Locate the cell with the specified text and output its (X, Y) center coordinate. 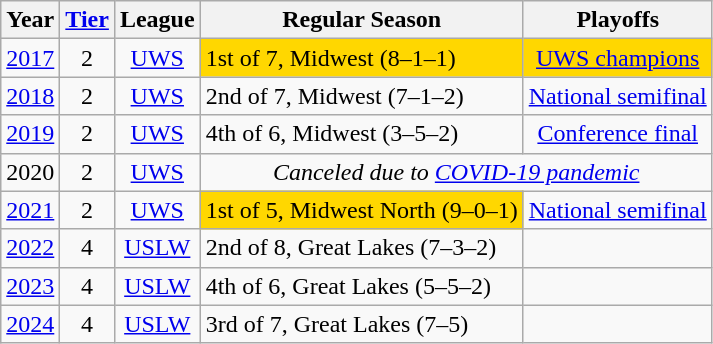
4th of 6, Midwest (3–5–2) (362, 134)
2nd of 7, Midwest (7–1–2) (362, 96)
Regular Season (362, 20)
2019 (30, 134)
Conference final (618, 134)
2024 (30, 324)
2017 (30, 58)
League (157, 20)
2021 (30, 210)
4th of 6, Great Lakes (5–5–2) (362, 286)
2nd of 8, Great Lakes (7–3–2) (362, 248)
1st of 5, Midwest North (9–0–1) (362, 210)
2018 (30, 96)
Playoffs (618, 20)
1st of 7, Midwest (8–1–1) (362, 58)
Year (30, 20)
Tier (88, 20)
2023 (30, 286)
2022 (30, 248)
2020 (30, 172)
3rd of 7, Great Lakes (7–5) (362, 324)
UWS champions (618, 58)
Canceled due to COVID-19 pandemic (456, 172)
